Find where the given text appears and provide that cell's center as (X, Y) coordinate. 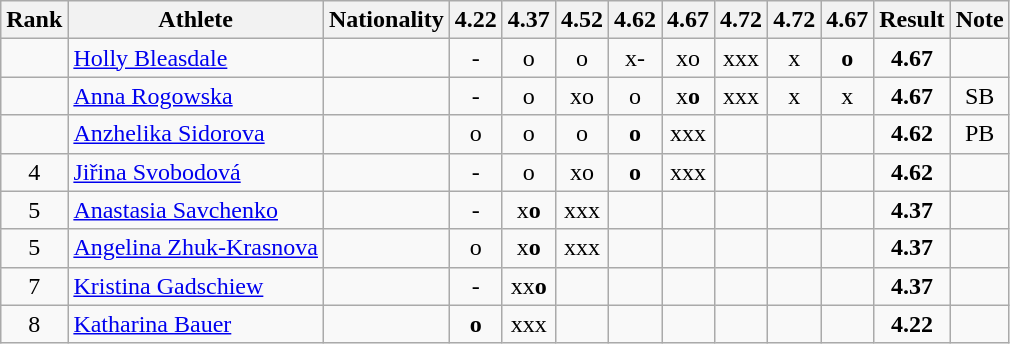
Anastasia Savchenko (196, 210)
Anna Rogowska (196, 96)
Note (980, 20)
Result (912, 20)
Athlete (196, 20)
8 (34, 324)
Kristina Gadschiew (196, 286)
SB (980, 96)
x- (634, 58)
4.52 (582, 20)
Angelina Zhuk-Krasnova (196, 248)
Katharina Bauer (196, 324)
Rank (34, 20)
xxo (528, 286)
4 (34, 172)
Anzhelika Sidorova (196, 134)
7 (34, 286)
Nationality (387, 20)
PB (980, 134)
Jiřina Svobodová (196, 172)
Holly Bleasdale (196, 58)
